Pinpoint the cell where the given text exists, returning its (X, Y) midpoint coordinate. 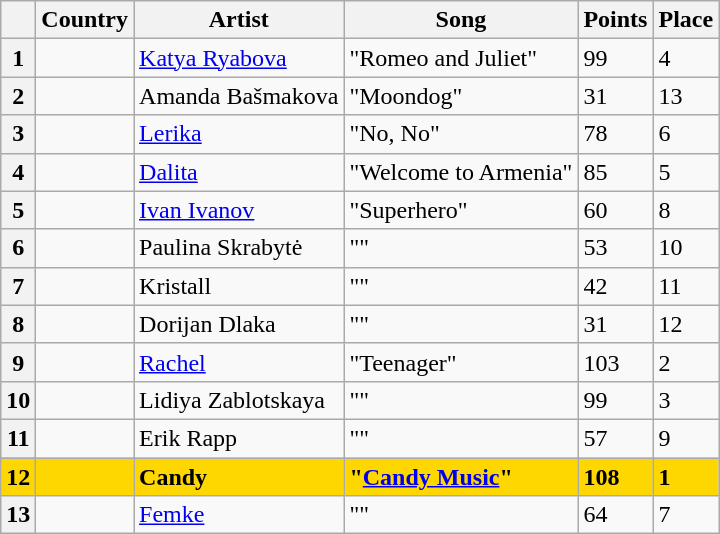
Rachel (239, 362)
Katya Ryabova (239, 58)
Femke (239, 515)
"Welcome to Armenia" (461, 172)
"Superhero" (461, 210)
Dorijan Dlaka (239, 324)
Lidiya Zablotskaya (239, 400)
78 (616, 134)
53 (616, 248)
57 (616, 438)
"No, No" (461, 134)
60 (616, 210)
Artist (239, 20)
Paulina Skrabytė (239, 248)
"Teenager" (461, 362)
Ivan Ivanov (239, 210)
Erik Rapp (239, 438)
Amanda Bašmakova (239, 96)
"Moondog" (461, 96)
Kristall (239, 286)
64 (616, 515)
Dalita (239, 172)
108 (616, 477)
Place (686, 20)
Lerika (239, 134)
42 (616, 286)
Points (616, 20)
"Candy Music" (461, 477)
85 (616, 172)
103 (616, 362)
"Romeo and Juliet" (461, 58)
Song (461, 20)
Candy (239, 477)
Country (85, 20)
